Determine the [X, Y] coordinate at the center of the cell enclosing the given text.  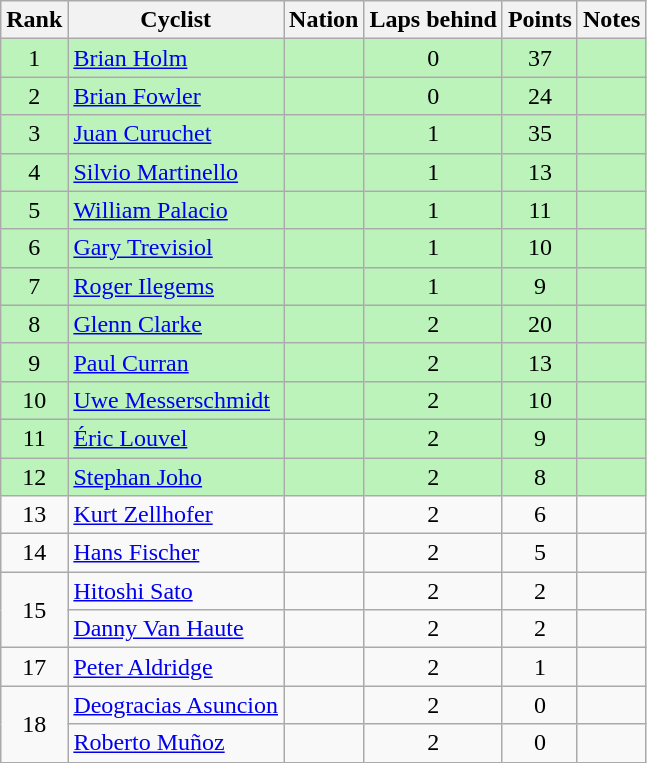
7 [34, 286]
37 [540, 58]
Gary Trevisiol [176, 248]
Danny Van Haute [176, 629]
Silvio Martinello [176, 172]
Kurt Zellhofer [176, 515]
Cyclist [176, 20]
3 [34, 134]
Notes [611, 20]
Peter Aldridge [176, 667]
15 [34, 610]
17 [34, 667]
Nation [324, 20]
Éric Louvel [176, 438]
4 [34, 172]
Paul Curran [176, 362]
Deogracias Asuncion [176, 705]
Rank [34, 20]
35 [540, 134]
Juan Curuchet [176, 134]
Points [540, 20]
Glenn Clarke [176, 324]
Hitoshi Sato [176, 591]
Hans Fischer [176, 553]
14 [34, 553]
24 [540, 96]
William Palacio [176, 210]
20 [540, 324]
Brian Holm [176, 58]
Brian Fowler [176, 96]
18 [34, 724]
Roger Ilegems [176, 286]
12 [34, 477]
Uwe Messerschmidt [176, 400]
Stephan Joho [176, 477]
Laps behind [433, 20]
Roberto Muñoz [176, 743]
